Output the [X, Y] coordinate of the center of the cell containing the given text.  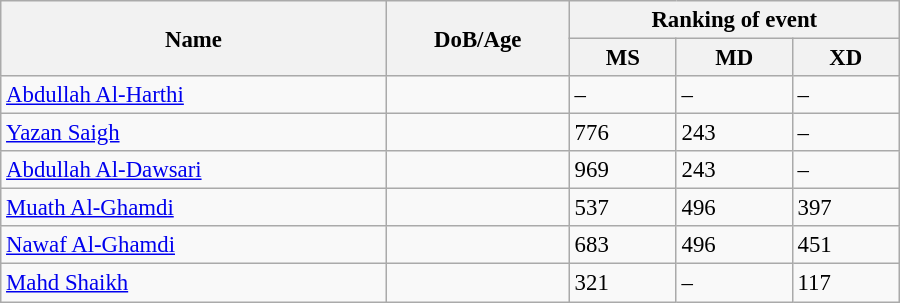
Ranking of event [734, 20]
Abdullah Al-Dawsari [194, 170]
Muath Al-Ghamdi [194, 208]
683 [622, 245]
DoB/Age [478, 38]
MD [734, 58]
451 [846, 245]
Mahd Shaikh [194, 283]
321 [622, 283]
537 [622, 208]
969 [622, 170]
Abdullah Al-Harthi [194, 95]
Name [194, 38]
397 [846, 208]
MS [622, 58]
776 [622, 133]
Nawaf Al-Ghamdi [194, 245]
Yazan Saigh [194, 133]
117 [846, 283]
XD [846, 58]
